Extract the (x, y) coordinate from the center of the cell holding the provided text.  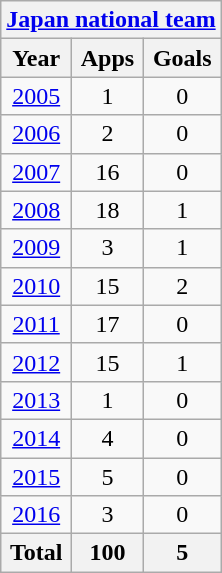
Total (36, 553)
16 (108, 172)
18 (108, 210)
2010 (36, 286)
2012 (36, 362)
Year (36, 58)
2013 (36, 400)
2009 (36, 248)
Japan national team (111, 20)
2006 (36, 134)
Apps (108, 58)
2011 (36, 324)
2005 (36, 96)
Goals (182, 58)
17 (108, 324)
100 (108, 553)
2014 (36, 438)
2016 (36, 515)
2008 (36, 210)
2007 (36, 172)
2015 (36, 477)
4 (108, 438)
